From the cell containing the given text, extract its center point as [X, Y] coordinate. 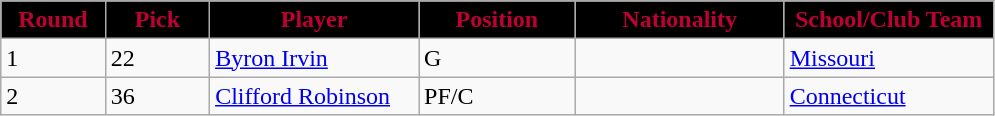
Position [498, 20]
2 [53, 96]
Player [314, 20]
36 [157, 96]
Clifford Robinson [314, 96]
School/Club Team [888, 20]
Byron Irvin [314, 58]
PF/C [498, 96]
Missouri [888, 58]
Connecticut [888, 96]
Nationality [680, 20]
G [498, 58]
1 [53, 58]
Pick [157, 20]
Round [53, 20]
22 [157, 58]
